Return [x, y] of the center of cell containing provided text 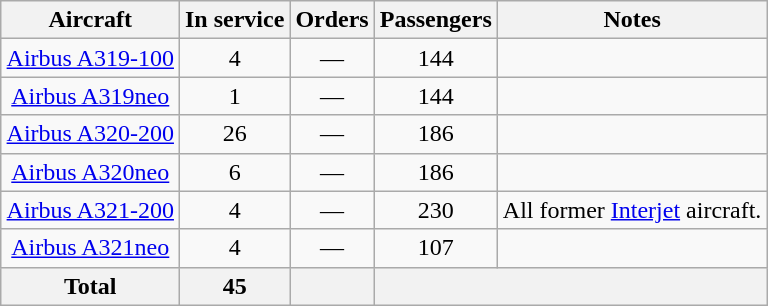
Airbus A320-200 [90, 134]
Airbus A321-200 [90, 210]
230 [436, 210]
Aircraft [90, 20]
In service [234, 20]
Airbus A319-100 [90, 58]
Notes [632, 20]
Orders [332, 20]
1 [234, 96]
Airbus A319neo [90, 96]
All former Interjet aircraft. [632, 210]
Total [90, 286]
Passengers [436, 20]
45 [234, 286]
26 [234, 134]
Airbus A320neo [90, 172]
107 [436, 248]
Airbus A321neo [90, 248]
6 [234, 172]
